Return the (x, y) coordinate for the center point of the cell that contains the specified text.  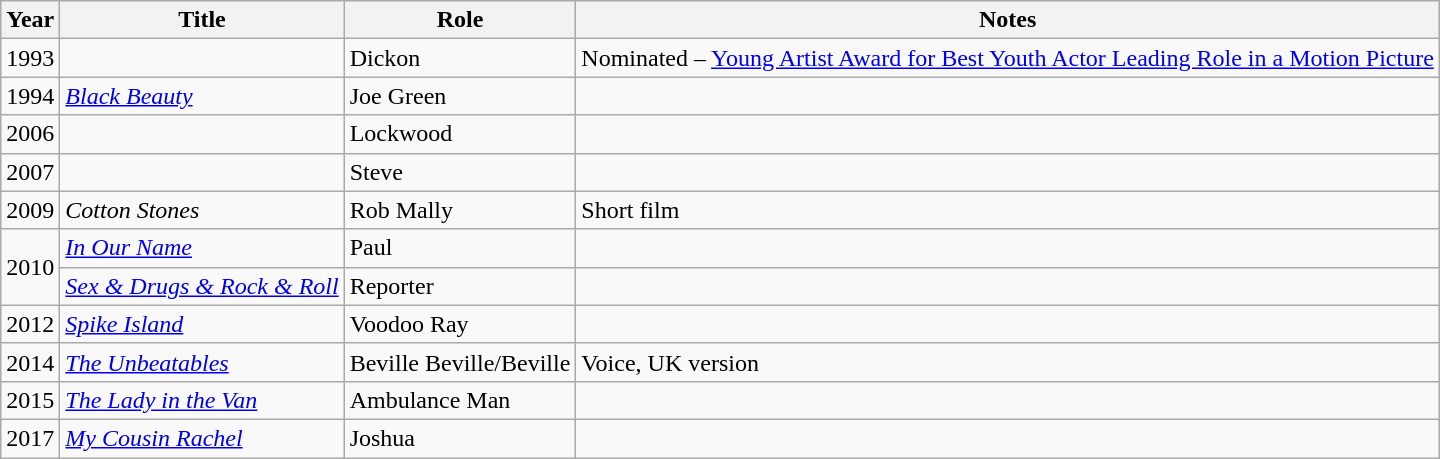
Title (202, 20)
Paul (460, 248)
Dickon (460, 58)
2017 (30, 438)
2012 (30, 324)
2015 (30, 400)
Beville Beville/Beville (460, 362)
1994 (30, 96)
Sex & Drugs & Rock & Roll (202, 286)
The Lady in the Van (202, 400)
Short film (1008, 210)
Role (460, 20)
Year (30, 20)
2007 (30, 172)
2006 (30, 134)
Joshua (460, 438)
Nominated – Young Artist Award for Best Youth Actor Leading Role in a Motion Picture (1008, 58)
My Cousin Rachel (202, 438)
Steve (460, 172)
Joe Green (460, 96)
Ambulance Man (460, 400)
Rob Mally (460, 210)
Spike Island (202, 324)
Black Beauty (202, 96)
Voice, UK version (1008, 362)
Voodoo Ray (460, 324)
2010 (30, 267)
Lockwood (460, 134)
Cotton Stones (202, 210)
1993 (30, 58)
The Unbeatables (202, 362)
Notes (1008, 20)
In Our Name (202, 248)
Reporter (460, 286)
2014 (30, 362)
2009 (30, 210)
